Identify which cell holds the provided text, then report its (X, Y) central coordinate. 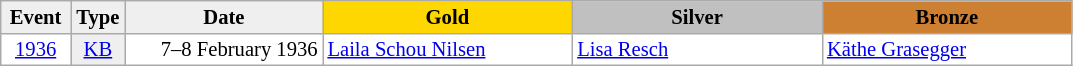
Lisa Resch (697, 49)
Laila Schou Nilsen (447, 49)
1936 (36, 49)
Event (36, 16)
Gold (447, 16)
Käthe Grasegger (947, 49)
7–8 February 1936 (224, 49)
Silver (697, 16)
KB (98, 49)
Type (98, 16)
Date (224, 16)
Bronze (947, 16)
